Locate the cell with the specified text and output its [x, y] center coordinate. 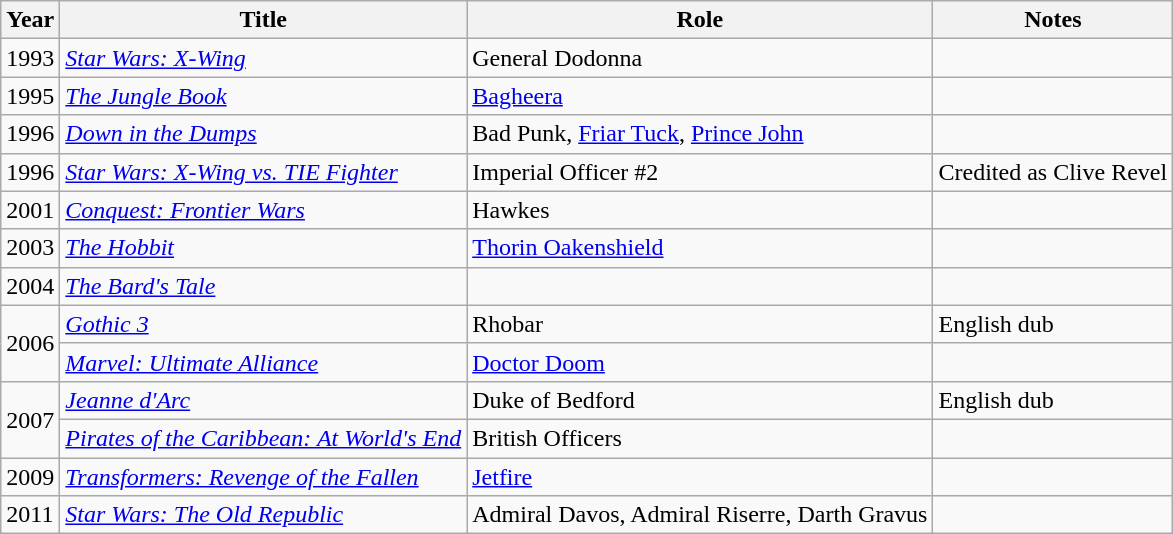
The Bard's Tale [264, 286]
Admiral Davos, Admiral Riserre, Darth Gravus [700, 515]
2001 [30, 210]
Year [30, 20]
Hawkes [700, 210]
Notes [1053, 20]
2009 [30, 477]
Credited as Clive Revel [1053, 172]
British Officers [700, 438]
2011 [30, 515]
Title [264, 20]
Pirates of the Caribbean: At World's End [264, 438]
Bad Punk, Friar Tuck, Prince John [700, 134]
Star Wars: X-Wing vs. TIE Fighter [264, 172]
1995 [30, 96]
Jeanne d'Arc [264, 400]
Gothic 3 [264, 324]
2004 [30, 286]
1993 [30, 58]
Jetfire [700, 477]
Thorin Oakenshield [700, 248]
Doctor Doom [700, 362]
2007 [30, 419]
Down in the Dumps [264, 134]
2003 [30, 248]
Marvel: Ultimate Alliance [264, 362]
Imperial Officer #2 [700, 172]
Conquest: Frontier Wars [264, 210]
Role [700, 20]
The Hobbit [264, 248]
2006 [30, 343]
Star Wars: X-Wing [264, 58]
Duke of Bedford [700, 400]
Rhobar [700, 324]
Transformers: Revenge of the Fallen [264, 477]
Star Wars: The Old Republic [264, 515]
General Dodonna [700, 58]
The Jungle Book [264, 96]
Bagheera [700, 96]
